Return the (x, y) coordinate for the center point of the cell that contains the specified text.  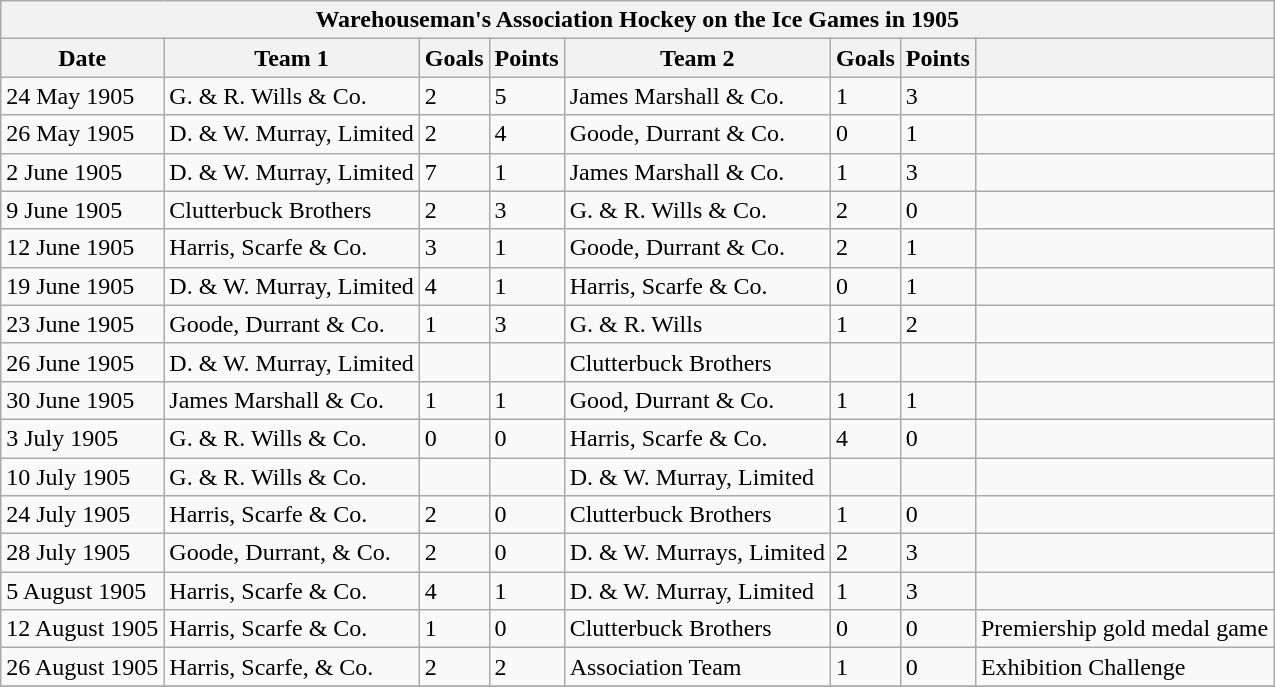
Exhibition Challenge (1124, 667)
28 July 1905 (82, 553)
Date (82, 58)
2 June 1905 (82, 172)
26 June 1905 (82, 362)
10 July 1905 (82, 477)
Premiership gold medal game (1124, 629)
26 May 1905 (82, 134)
G. & R. Wills (697, 324)
24 May 1905 (82, 96)
Warehouseman's Association Hockey on the Ice Games in 1905 (638, 20)
12 August 1905 (82, 629)
23 June 1905 (82, 324)
3 July 1905 (82, 438)
19 June 1905 (82, 286)
Harris, Scarfe, & Co. (292, 667)
7 (454, 172)
5 (526, 96)
Team 1 (292, 58)
12 June 1905 (82, 248)
Team 2 (697, 58)
26 August 1905 (82, 667)
24 July 1905 (82, 515)
D. & W. Murrays, Limited (697, 553)
Goode, Durrant, & Co. (292, 553)
5 August 1905 (82, 591)
30 June 1905 (82, 400)
Association Team (697, 667)
Good, Durrant & Co. (697, 400)
9 June 1905 (82, 210)
